Provide the (x, y) coordinate of the cell's center where the given text is located.  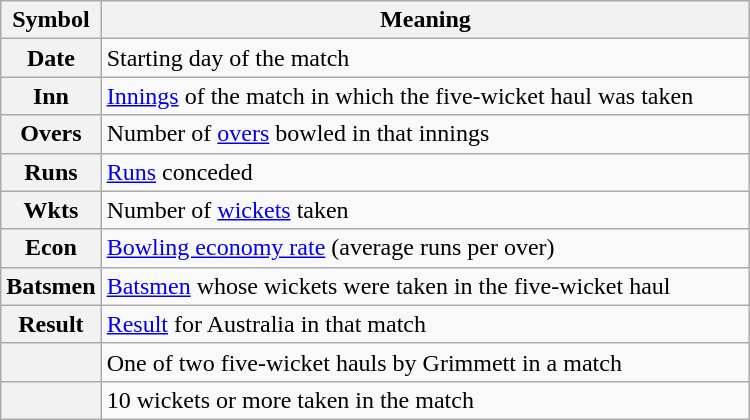
Inn (51, 96)
Batsmen whose wickets were taken in the five-wicket haul (426, 286)
One of two five-wicket hauls by Grimmett in a match (426, 362)
Meaning (426, 20)
Starting day of the match (426, 58)
Econ (51, 248)
Innings of the match in which the five-wicket haul was taken (426, 96)
Batsmen (51, 286)
Wkts (51, 210)
Overs (51, 134)
Bowling economy rate (average runs per over) (426, 248)
Runs conceded (426, 172)
Number of overs bowled in that innings (426, 134)
Number of wickets taken (426, 210)
Result (51, 324)
Symbol (51, 20)
Runs (51, 172)
10 wickets or more taken in the match (426, 400)
Result for Australia in that match (426, 324)
Date (51, 58)
